Extract the (X, Y) coordinate from the center of the cell holding the provided text.  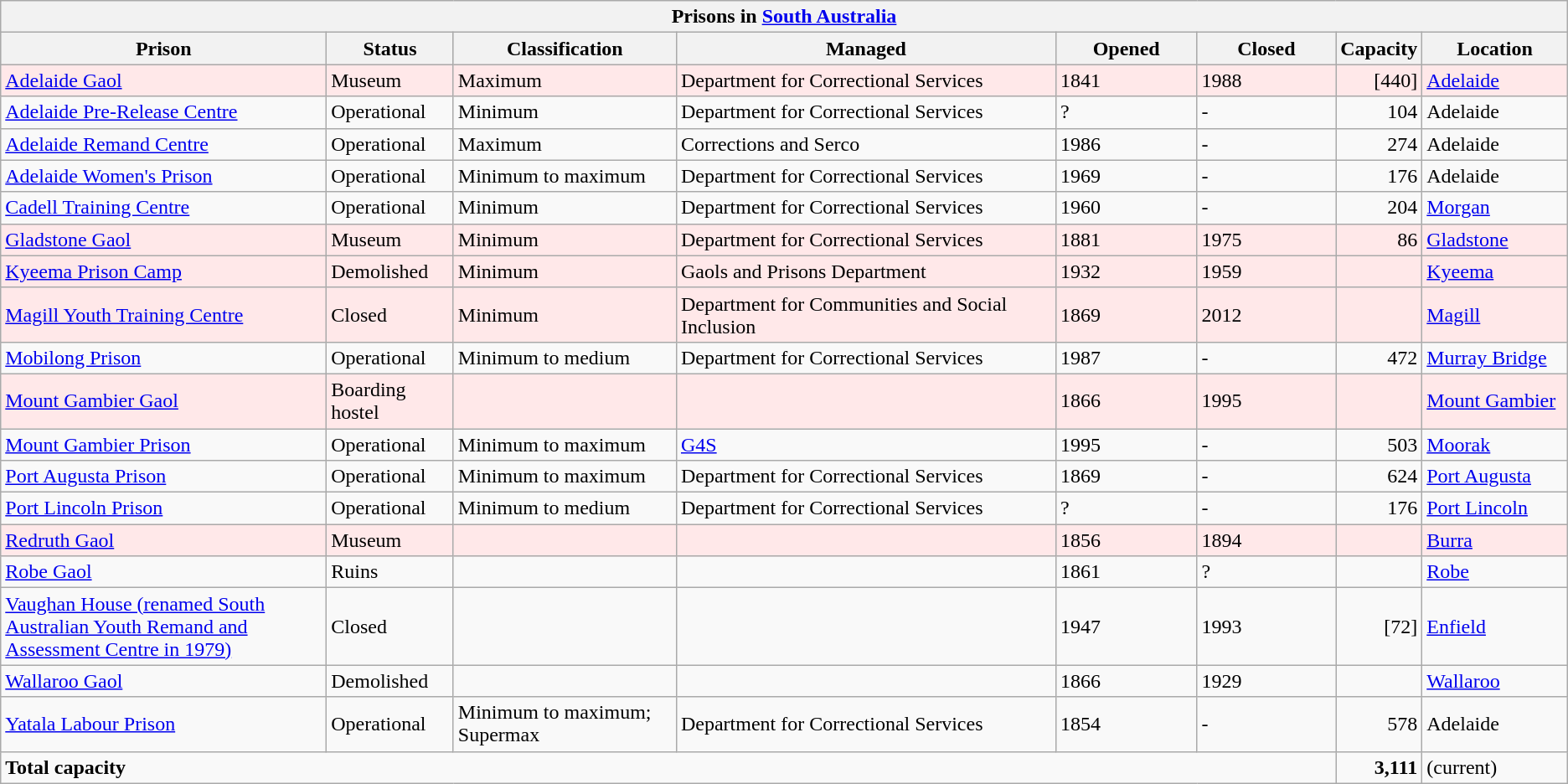
Port Augusta (1495, 477)
578 (1379, 724)
Minimum to maximum; Supermax (565, 724)
Kyeema (1495, 271)
Vaughan House (renamed South Australian Youth Remand and Assessment Centre in 1979) (164, 627)
1881 (1126, 240)
Managed (866, 49)
1975 (1266, 240)
Mount Gambier (1495, 400)
G4S (866, 445)
1969 (1126, 176)
86 (1379, 240)
Port Augusta Prison (164, 477)
Boarding hostel (390, 400)
Location (1495, 49)
1959 (1266, 271)
1987 (1126, 358)
Prisons in South Australia (784, 17)
Magill (1495, 315)
Mount Gambier Gaol (164, 400)
1861 (1126, 572)
Gaols and Prisons Department (866, 271)
1856 (1126, 540)
Enfield (1495, 627)
Magill Youth Training Centre (164, 315)
Total capacity (668, 767)
1986 (1126, 144)
3,111 (1379, 767)
[440] (1379, 80)
Wallaroo (1495, 681)
Murray Bridge (1495, 358)
Redruth Gaol (164, 540)
Kyeema Prison Camp (164, 271)
Ruins (390, 572)
1841 (1126, 80)
Gladstone (1495, 240)
Opened (1126, 49)
Port Lincoln Prison (164, 508)
Moorak (1495, 445)
104 (1379, 112)
503 (1379, 445)
Adelaide Gaol (164, 80)
Adelaide Pre-Release Centre (164, 112)
(current) (1495, 767)
Robe (1495, 572)
204 (1379, 208)
Burra (1495, 540)
Status (390, 49)
1993 (1266, 627)
Mobilong Prison (164, 358)
624 (1379, 477)
Port Lincoln (1495, 508)
Wallaroo Gaol (164, 681)
1932 (1126, 271)
1894 (1266, 540)
[72] (1379, 627)
Adelaide Women's Prison (164, 176)
Cadell Training Centre (164, 208)
Prison (164, 49)
1947 (1126, 627)
Gladstone Gaol (164, 240)
Morgan (1495, 208)
472 (1379, 358)
2012 (1266, 315)
Classification (565, 49)
Mount Gambier Prison (164, 445)
1929 (1266, 681)
Adelaide Remand Centre (164, 144)
Yatala Labour Prison (164, 724)
Capacity (1379, 49)
Robe Gaol (164, 572)
1960 (1126, 208)
Department for Communities and Social Inclusion (866, 315)
1988 (1266, 80)
Corrections and Serco (866, 144)
1854 (1126, 724)
274 (1379, 144)
